Identify which cell holds the provided text, then report its (X, Y) central coordinate. 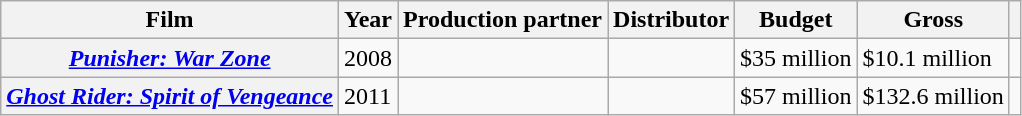
$132.6 million (933, 96)
$35 million (796, 58)
Distributor (672, 20)
Gross (933, 20)
Punisher: War Zone (170, 58)
Ghost Rider: Spirit of Vengeance (170, 96)
Production partner (503, 20)
$10.1 million (933, 58)
Budget (796, 20)
Year (368, 20)
Film (170, 20)
2011 (368, 96)
2008 (368, 58)
$57 million (796, 96)
